Pinpoint the cell where the given text exists, returning its [X, Y] midpoint coordinate. 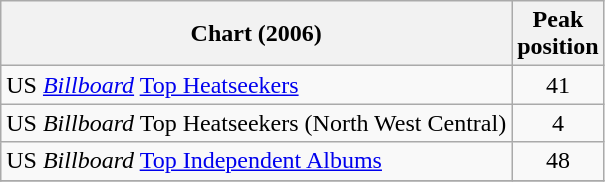
US Billboard Top Independent Albums [256, 161]
US Billboard Top Heatseekers (North West Central) [256, 123]
Chart (2006) [256, 34]
US Billboard Top Heatseekers [256, 85]
48 [558, 161]
41 [558, 85]
Peakposition [558, 34]
4 [558, 123]
